Find where the given text appears and provide that cell's center as [x, y] coordinate. 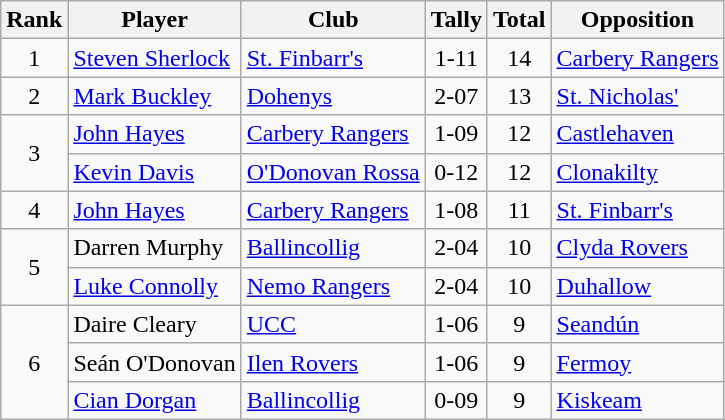
Nemo Rangers [333, 286]
13 [519, 96]
2 [34, 96]
1-09 [456, 134]
Ilen Rovers [333, 362]
Fermoy [638, 362]
St. Nicholas' [638, 96]
1-08 [456, 210]
1 [34, 58]
Seán O'Donovan [154, 362]
3 [34, 153]
14 [519, 58]
Kiskeam [638, 400]
Rank [34, 20]
Mark Buckley [154, 96]
Dohenys [333, 96]
Seandún [638, 324]
11 [519, 210]
Clonakilty [638, 172]
Club [333, 20]
Duhallow [638, 286]
Opposition [638, 20]
Daire Cleary [154, 324]
Luke Connolly [154, 286]
Steven Sherlock [154, 58]
UCC [333, 324]
Tally [456, 20]
4 [34, 210]
Clyda Rovers [638, 248]
5 [34, 267]
2-07 [456, 96]
Kevin Davis [154, 172]
Darren Murphy [154, 248]
1-11 [456, 58]
Cian Dorgan [154, 400]
0-09 [456, 400]
O'Donovan Rossa [333, 172]
Player [154, 20]
6 [34, 362]
0-12 [456, 172]
Castlehaven [638, 134]
Total [519, 20]
